Determine the (X, Y) coordinate at the center of the cell enclosing the given text.  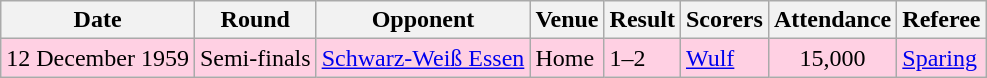
Venue (567, 20)
Scorers (724, 20)
Date (98, 20)
1–2 (642, 58)
Result (642, 20)
Referee (942, 20)
Attendance (832, 20)
Schwarz-Weiß Essen (423, 58)
Home (567, 58)
Round (255, 20)
Semi-finals (255, 58)
Opponent (423, 20)
Sparing (942, 58)
15,000 (832, 58)
Wulf (724, 58)
12 December 1959 (98, 58)
